From the cell containing the given text, extract its center point as (X, Y) coordinate. 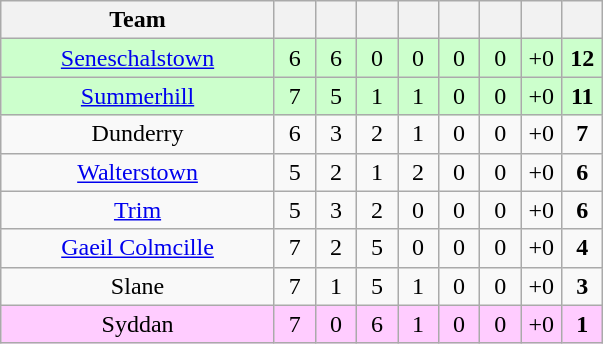
11 (582, 96)
Slane (138, 286)
Walterstown (138, 172)
Syddan (138, 324)
Dunderry (138, 134)
12 (582, 58)
Gaeil Colmcille (138, 248)
Seneschalstown (138, 58)
Summerhill (138, 96)
Team (138, 20)
4 (582, 248)
Trim (138, 210)
